Return (x, y) of the center of cell containing provided text 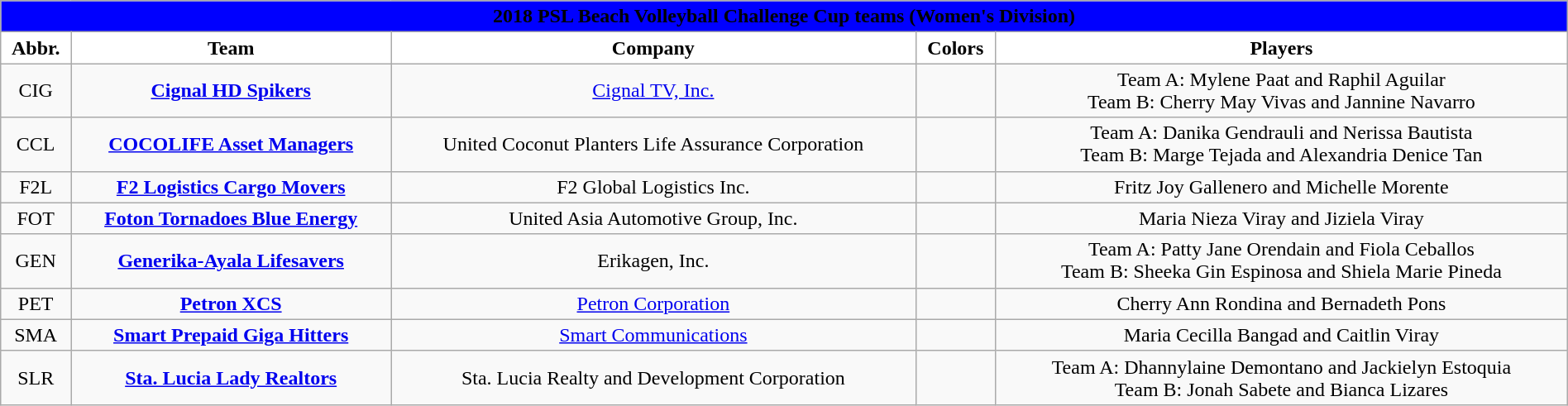
FOT (36, 218)
Petron Corporation (653, 303)
CIG (36, 91)
2018 PSL Beach Volleyball Challenge Cup teams (Women's Division) (784, 17)
Company (653, 48)
F2 Global Logistics Inc. (653, 187)
Cignal HD Spikers (232, 91)
Petron XCS (232, 303)
Cherry Ann Rondina and Bernadeth Pons (1282, 303)
SMA (36, 335)
United Asia Automotive Group, Inc. (653, 218)
Erikagen, Inc. (653, 261)
Team A: Mylene Paat and Raphil Aguilar Team B: Cherry May Vivas and Jannine Navarro (1282, 91)
Sta. Lucia Lady Realtors (232, 377)
CCL (36, 144)
F2L (36, 187)
F2 Logistics Cargo Movers (232, 187)
United Coconut Planters Life Assurance Corporation (653, 144)
Maria Cecilla Bangad and Caitlin Viray (1282, 335)
Fritz Joy Gallenero and Michelle Morente (1282, 187)
Team A: Dhannylaine Demontano and Jackielyn Estoquia Team B: Jonah Sabete and Bianca Lizares (1282, 377)
Team (232, 48)
SLR (36, 377)
Smart Prepaid Giga Hitters (232, 335)
Abbr. (36, 48)
Colors (955, 48)
Generika-Ayala Lifesavers (232, 261)
Sta. Lucia Realty and Development Corporation (653, 377)
PET (36, 303)
COCOLIFE Asset Managers (232, 144)
Maria Nieza Viray and Jiziela Viray (1282, 218)
Foton Tornadoes Blue Energy (232, 218)
Players (1282, 48)
Smart Communications (653, 335)
Team A: Danika Gendrauli and Nerissa Bautista Team B: Marge Tejada and Alexandria Denice Tan (1282, 144)
GEN (36, 261)
Cignal TV, Inc. (653, 91)
Team A: Patty Jane Orendain and Fiola Ceballos Team B: Sheeka Gin Espinosa and Shiela Marie Pineda (1282, 261)
